Search for the cell housing the specified text and yield its (x, y) center coordinate. 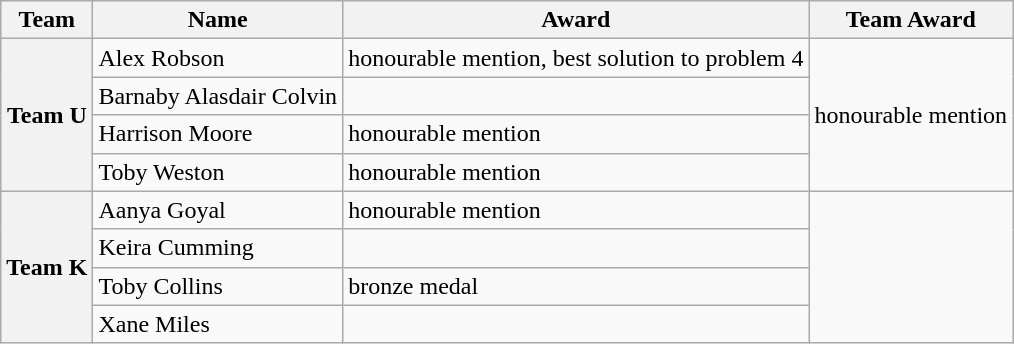
Team U (47, 115)
Barnaby Alasdair Colvin (218, 96)
Harrison Moore (218, 134)
Toby Weston (218, 172)
honourable mention, best solution to problem 4 (576, 58)
Name (218, 20)
Team K (47, 267)
Alex Robson (218, 58)
Award (576, 20)
Toby Collins (218, 286)
Team (47, 20)
Team Award (911, 20)
Keira Cumming (218, 248)
Xane Miles (218, 324)
bronze medal (576, 286)
Aanya Goyal (218, 210)
